Capture the cell that displays the provided text and extract its (x, y) central coordinate. 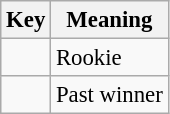
Past winner (110, 95)
Key (26, 20)
Rookie (110, 58)
Meaning (110, 20)
